Extract the [x, y] coordinate from the center of the cell holding the provided text.  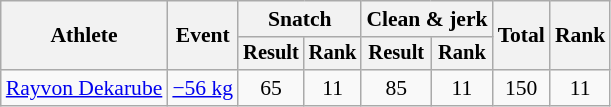
Clean & jerk [426, 19]
65 [271, 88]
Snatch [300, 19]
Event [202, 36]
Athlete [84, 36]
Rayvon Dekarube [84, 88]
85 [396, 88]
Total [522, 36]
150 [522, 88]
−56 kg [202, 88]
